Return the [x, y] coordinate for the center point of the cell that contains the specified text.  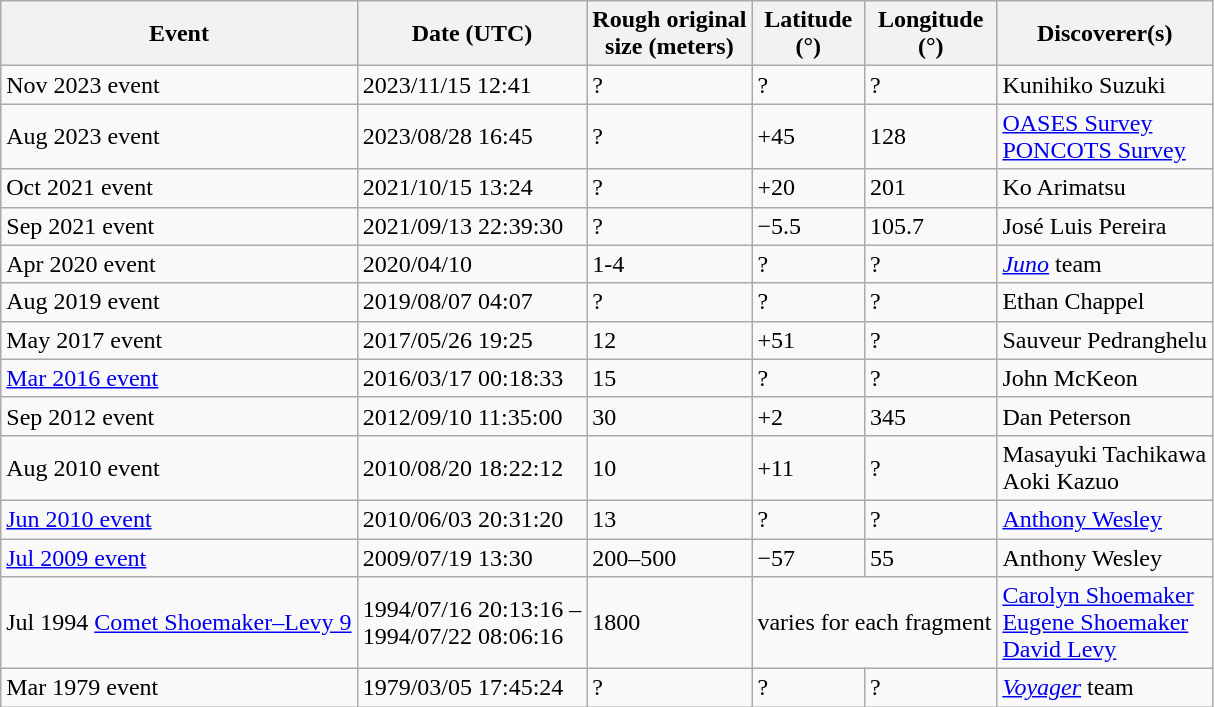
Ko Arimatsu [1105, 188]
Latitude(°) [808, 34]
55 [931, 557]
10 [670, 468]
2023/08/28 16:45 [472, 136]
Event [179, 34]
Aug 2019 event [179, 302]
−5.5 [808, 226]
200–500 [670, 557]
Sauveur Pedranghelu [1105, 340]
varies for each fragment [874, 623]
2019/08/07 04:07 [472, 302]
OASES SurveyPONCOTS Survey [1105, 136]
2016/03/17 00:18:33 [472, 378]
+45 [808, 136]
May 2017 event [179, 340]
2010/06/03 20:31:20 [472, 519]
+11 [808, 468]
+2 [808, 416]
Longitude(°) [931, 34]
1994/07/16 20:13:16 – 1994/07/22 08:06:16 [472, 623]
Aug 2010 event [179, 468]
13 [670, 519]
2010/08/20 18:22:12 [472, 468]
30 [670, 416]
Voyager team [1105, 688]
2009/07/19 13:30 [472, 557]
345 [931, 416]
José Luis Pereira [1105, 226]
2021/10/15 13:24 [472, 188]
Sep 2012 event [179, 416]
Discoverer(s) [1105, 34]
Jul 2009 event [179, 557]
2017/05/26 19:25 [472, 340]
1979/03/05 17:45:24 [472, 688]
1800 [670, 623]
Mar 2016 event [179, 378]
Carolyn ShoemakerEugene ShoemakerDavid Levy [1105, 623]
2012/09/10 11:35:00 [472, 416]
2023/11/15 12:41 [472, 85]
Ethan Chappel [1105, 302]
12 [670, 340]
Kunihiko Suzuki [1105, 85]
105.7 [931, 226]
Jul 1994 Comet Shoemaker–Levy 9 [179, 623]
Dan Peterson [1105, 416]
Oct 2021 event [179, 188]
−57 [808, 557]
Rough originalsize (meters) [670, 34]
Masayuki TachikawaAoki Kazuo [1105, 468]
+51 [808, 340]
Juno team [1105, 264]
Sep 2021 event [179, 226]
2020/04/10 [472, 264]
Date (UTC) [472, 34]
128 [931, 136]
Aug 2023 event [179, 136]
John McKeon [1105, 378]
Apr 2020 event [179, 264]
Nov 2023 event [179, 85]
2021/09/13 22:39:30 [472, 226]
Jun 2010 event [179, 519]
201 [931, 188]
+20 [808, 188]
1-4 [670, 264]
15 [670, 378]
Mar 1979 event [179, 688]
